Pinpoint the cell where the given text exists, returning its [X, Y] midpoint coordinate. 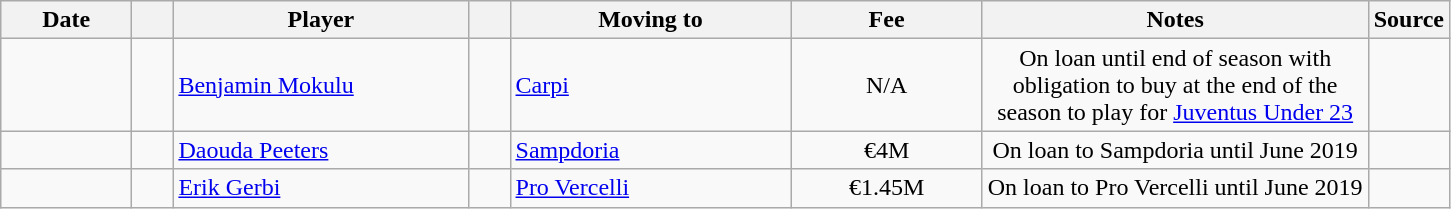
Benjamin Mokulu [321, 85]
On loan until end of season with obligation to buy at the end of the season to play for Juventus Under 23 [1175, 85]
Fee [886, 20]
€1.45M [886, 188]
On loan to Sampdoria until June 2019 [1175, 150]
Source [1408, 20]
Player [321, 20]
Date [66, 20]
Daouda Peeters [321, 150]
€4M [886, 150]
On loan to Pro Vercelli until June 2019 [1175, 188]
Notes [1175, 20]
Pro Vercelli [650, 188]
Sampdoria [650, 150]
N/A [886, 85]
Moving to [650, 20]
Erik Gerbi [321, 188]
Carpi [650, 85]
